Search for the cell housing the specified text and yield its (x, y) center coordinate. 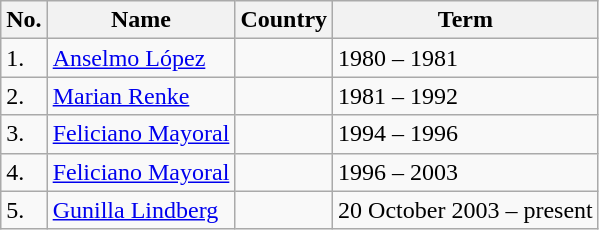
Marian Renke (141, 96)
20 October 2003 – present (466, 210)
Term (466, 20)
4. (24, 172)
5. (24, 210)
3. (24, 134)
Gunilla Lindberg (141, 210)
1. (24, 58)
1980 – 1981 (466, 58)
Anselmo López (141, 58)
1994 – 1996 (466, 134)
Country (284, 20)
1996 – 2003 (466, 172)
2. (24, 96)
No. (24, 20)
1981 – 1992 (466, 96)
Name (141, 20)
